Return the [X, Y] coordinate for the center point of the cell that contains the specified text.  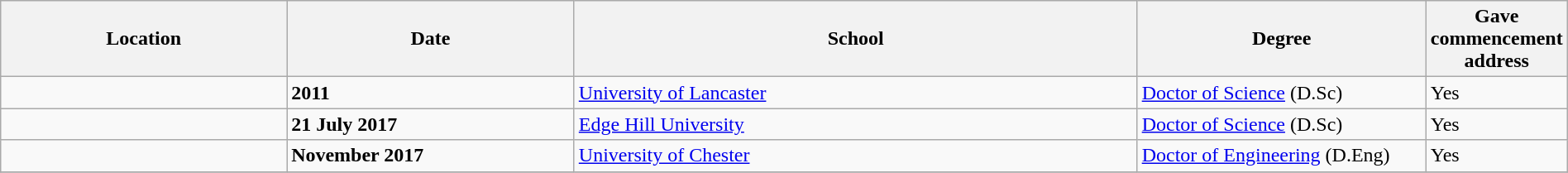
Date [431, 39]
Edge Hill University [855, 124]
Degree [1282, 39]
University of Chester [855, 156]
2011 [431, 93]
21 July 2017 [431, 124]
School [855, 39]
Doctor of Engineering (D.Eng) [1282, 156]
November 2017 [431, 156]
Location [144, 39]
Gave commencement address [1497, 39]
University of Lancaster [855, 93]
